Extract the (X, Y) coordinate from the center of the cell holding the provided text.  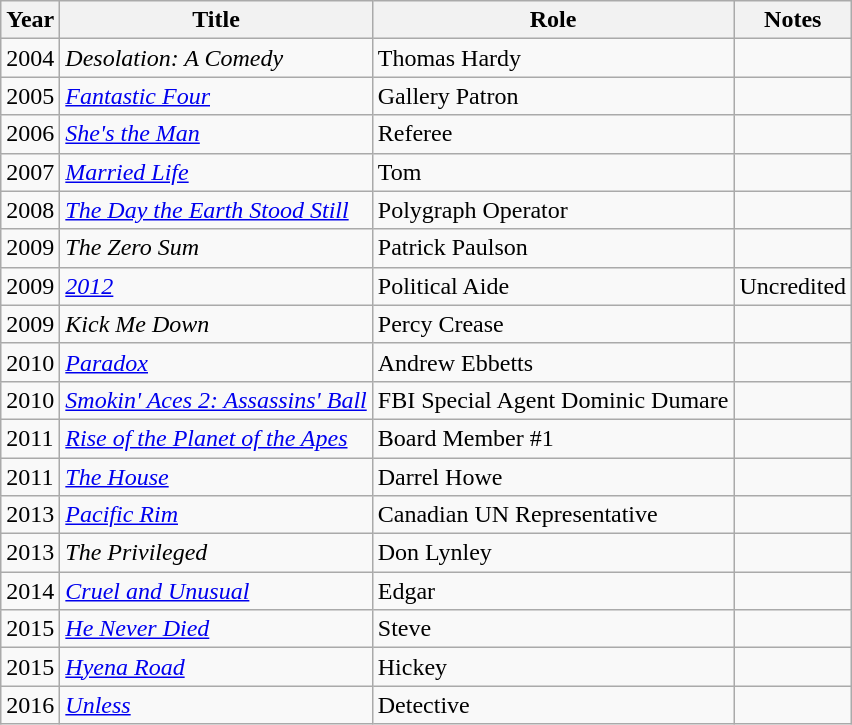
Rise of the Planet of the Apes (216, 438)
Hickey (553, 667)
Smokin' Aces 2: Assassins' Ball (216, 400)
Patrick Paulson (553, 248)
Detective (553, 705)
Don Lynley (553, 553)
She's the Man (216, 134)
Pacific Rim (216, 515)
Title (216, 20)
Canadian UN Representative (553, 515)
Percy Crease (553, 324)
Notes (793, 20)
2006 (30, 134)
Unless (216, 705)
Andrew Ebbetts (553, 362)
Gallery Patron (553, 96)
Cruel and Unusual (216, 591)
2008 (30, 210)
2004 (30, 58)
2007 (30, 172)
Paradox (216, 362)
The House (216, 477)
Desolation: A Comedy (216, 58)
2012 (216, 286)
Edgar (553, 591)
2016 (30, 705)
Married Life (216, 172)
Tom (553, 172)
The Day the Earth Stood Still (216, 210)
Thomas Hardy (553, 58)
The Zero Sum (216, 248)
Referee (553, 134)
Kick Me Down (216, 324)
Role (553, 20)
Fantastic Four (216, 96)
The Privileged (216, 553)
2014 (30, 591)
Political Aide (553, 286)
Year (30, 20)
He Never Died (216, 629)
Polygraph Operator (553, 210)
Hyena Road (216, 667)
Darrel Howe (553, 477)
Uncredited (793, 286)
Steve (553, 629)
Board Member #1 (553, 438)
2005 (30, 96)
FBI Special Agent Dominic Dumare (553, 400)
